Locate the cell with the specified text and output its [x, y] center coordinate. 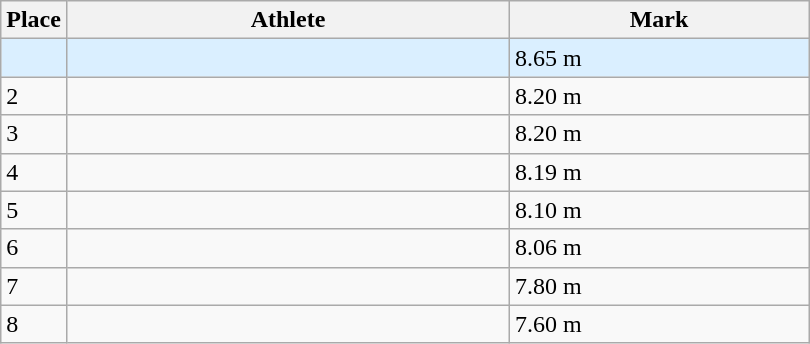
8.19 m [660, 172]
8.65 m [660, 58]
Place [34, 20]
8.10 m [660, 210]
7 [34, 286]
4 [34, 172]
8 [34, 324]
6 [34, 248]
7.60 m [660, 324]
Mark [660, 20]
3 [34, 134]
8.06 m [660, 248]
Athlete [288, 20]
7.80 m [660, 286]
5 [34, 210]
2 [34, 96]
